Extract the [X, Y] coordinate from the center of the cell holding the provided text.  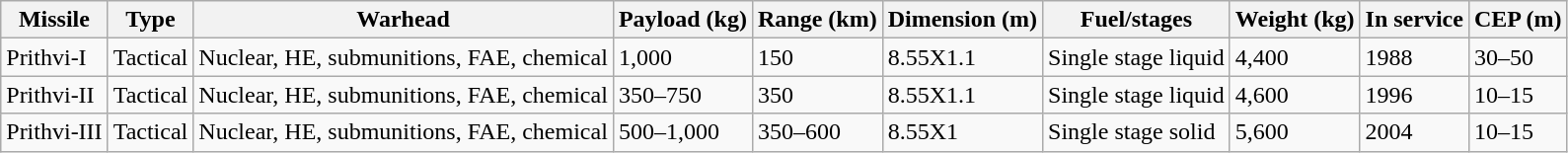
500–1,000 [683, 132]
350 [817, 95]
1988 [1414, 57]
4,400 [1295, 57]
Prithvi-III [54, 132]
150 [817, 57]
Type [150, 20]
Fuel/stages [1137, 20]
2004 [1414, 132]
8.55X1 [962, 132]
1996 [1414, 95]
1,000 [683, 57]
Payload (kg) [683, 20]
Weight (kg) [1295, 20]
4,600 [1295, 95]
Warhead [404, 20]
5,600 [1295, 132]
Dimension (m) [962, 20]
CEP (m) [1518, 20]
30–50 [1518, 57]
Range (km) [817, 20]
350–750 [683, 95]
350–600 [817, 132]
Single stage solid [1137, 132]
Missile [54, 20]
Prithvi-I [54, 57]
In service [1414, 20]
Prithvi-II [54, 95]
